Extract the (X, Y) coordinate from the center of the cell holding the provided text.  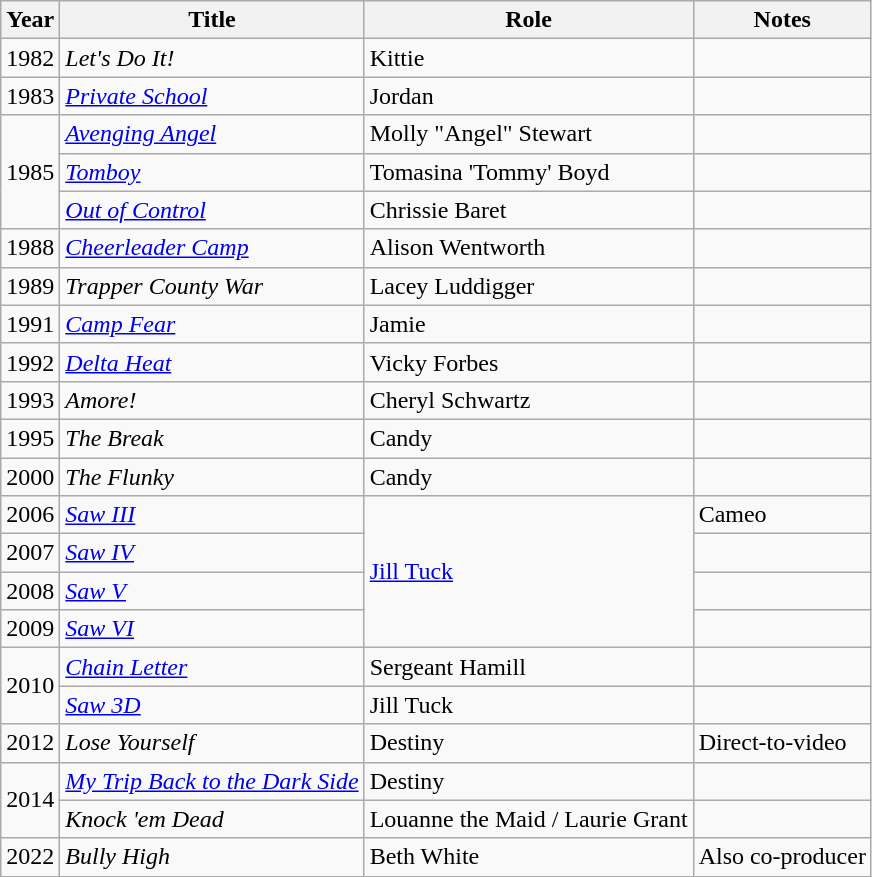
Let's Do It! (212, 58)
Cameo (782, 515)
Lose Yourself (212, 743)
Direct-to-video (782, 743)
Alison Wentworth (528, 248)
Saw 3D (212, 705)
2009 (30, 629)
Jamie (528, 324)
Lacey Luddigger (528, 286)
Kittie (528, 58)
My Trip Back to the Dark Side (212, 781)
Tomboy (212, 172)
Saw V (212, 591)
1993 (30, 400)
Tomasina 'Tommy' Boyd (528, 172)
Molly "Angel" Stewart (528, 134)
Year (30, 20)
The Break (212, 438)
2014 (30, 800)
1983 (30, 96)
Role (528, 20)
2008 (30, 591)
Cheryl Schwartz (528, 400)
Amore! (212, 400)
2006 (30, 515)
Title (212, 20)
1992 (30, 362)
Louanne the Maid / Laurie Grant (528, 819)
Saw VI (212, 629)
Beth White (528, 857)
1988 (30, 248)
Sergeant Hamill (528, 667)
Notes (782, 20)
2007 (30, 553)
1985 (30, 172)
Jordan (528, 96)
1982 (30, 58)
Saw III (212, 515)
Knock 'em Dead (212, 819)
Also co-producer (782, 857)
2012 (30, 743)
Chrissie Baret (528, 210)
Out of Control (212, 210)
2022 (30, 857)
Trapper County War (212, 286)
2000 (30, 477)
The Flunky (212, 477)
Delta Heat (212, 362)
Avenging Angel (212, 134)
Bully High (212, 857)
Cheerleader Camp (212, 248)
Saw IV (212, 553)
1995 (30, 438)
Private School (212, 96)
1991 (30, 324)
Vicky Forbes (528, 362)
1989 (30, 286)
Chain Letter (212, 667)
2010 (30, 686)
Camp Fear (212, 324)
